Capture the cell that displays the provided text and extract its (x, y) central coordinate. 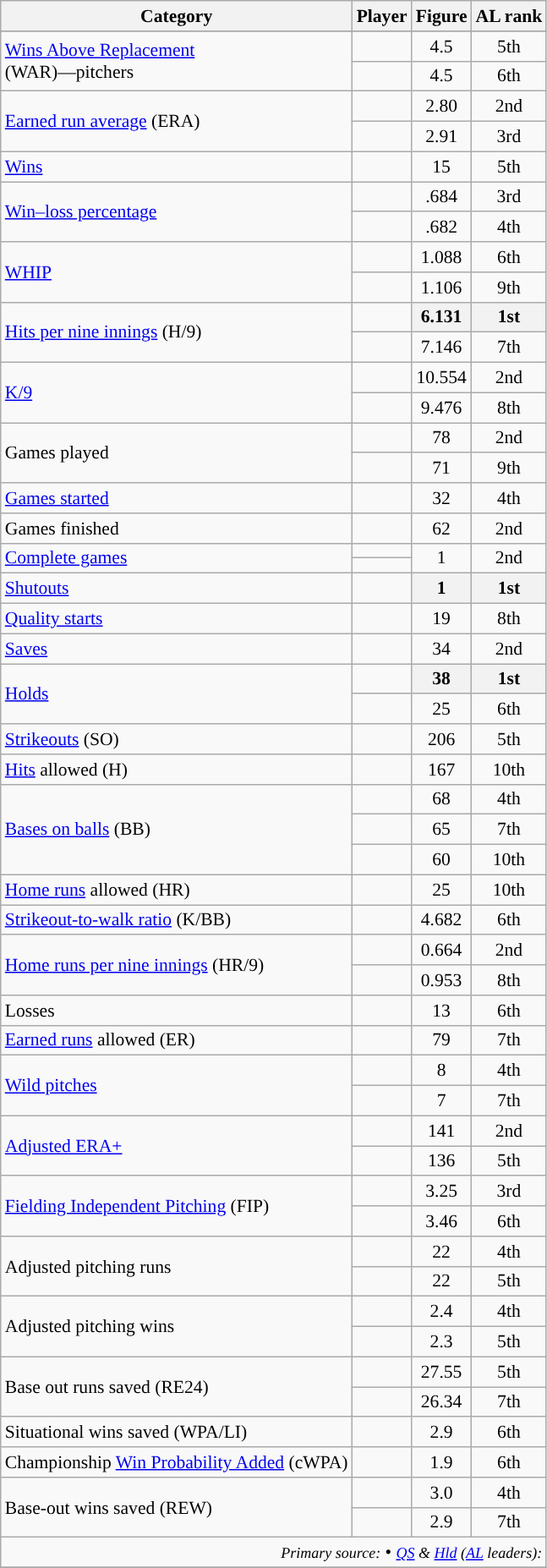
Hits per nine innings (H/9) (177, 332)
2.3 (441, 1342)
3.0 (441, 1493)
Bases on balls (BB) (177, 829)
78 (441, 438)
3.25 (441, 1192)
Complete games (177, 558)
2.80 (441, 107)
6.131 (441, 317)
4.682 (441, 920)
Win–loss percentage (177, 211)
Category (177, 16)
Shutouts (177, 589)
Wins Above Replacement(WAR)—pitchers (177, 61)
Player (382, 16)
Earned run average (ERA) (177, 122)
3.46 (441, 1221)
Championship Win Probability Added (cWPA) (177, 1462)
26.34 (441, 1402)
Games started (177, 498)
Adjusted ERA+ (177, 1145)
Holds (177, 694)
9.476 (441, 408)
Base-out wins saved (REW) (177, 1507)
206 (441, 739)
1.9 (441, 1462)
141 (441, 1131)
.684 (441, 197)
136 (441, 1161)
WHIP (177, 272)
Hits allowed (H) (177, 770)
71 (441, 469)
1.088 (441, 257)
38 (441, 679)
Adjusted pitching wins (177, 1326)
Primary source: • QS & Hld (AL leaders): (274, 1553)
7.146 (441, 348)
68 (441, 799)
167 (441, 770)
10.554 (441, 378)
15 (441, 167)
0.953 (441, 980)
K/9 (177, 392)
Earned runs allowed (ER) (177, 1040)
Wins (177, 167)
65 (441, 830)
Strikeout-to-walk ratio (K/BB) (177, 920)
0.664 (441, 951)
Games played (177, 453)
Fielding Independent Pitching (FIP) (177, 1206)
62 (441, 529)
Adjusted pitching runs (177, 1267)
Quality starts (177, 619)
Wild pitches (177, 1086)
32 (441, 498)
Games finished (177, 529)
13 (441, 1011)
60 (441, 860)
27.55 (441, 1372)
2.91 (441, 137)
19 (441, 619)
2.4 (441, 1312)
Situational wins saved (WPA/LI) (177, 1433)
Saves (177, 649)
Base out runs saved (RE24) (177, 1387)
Strikeouts (SO) (177, 739)
1.106 (441, 288)
Home runs allowed (HR) (177, 890)
.682 (441, 228)
34 (441, 649)
7 (441, 1101)
Losses (177, 1011)
Figure (441, 16)
Home runs per nine innings (HR/9) (177, 966)
79 (441, 1040)
8 (441, 1071)
AL rank (509, 16)
